Search for the cell housing the specified text and yield its (X, Y) center coordinate. 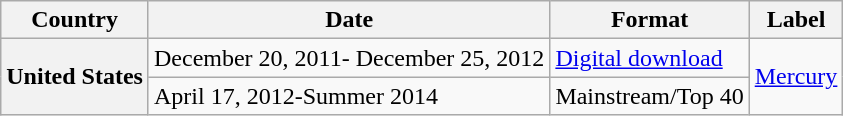
Label (796, 20)
Mercury (796, 77)
Format (650, 20)
Country (75, 20)
United States (75, 77)
Digital download (650, 58)
April 17, 2012-Summer 2014 (348, 96)
December 20, 2011- December 25, 2012 (348, 58)
Date (348, 20)
Mainstream/Top 40 (650, 96)
